For the text-containing cell, return its midpoint in [X, Y] coordinate format. 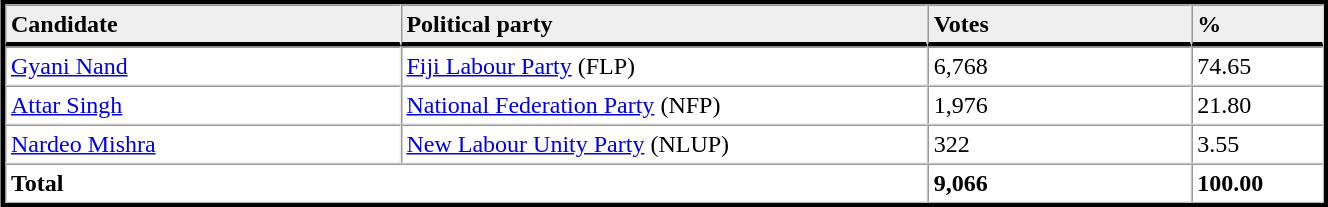
Nardeo Mishra [202, 144]
3.55 [1257, 144]
Gyani Nand [202, 66]
Attar Singh [202, 106]
Fiji Labour Party (FLP) [664, 66]
Votes [1060, 25]
National Federation Party (NFP) [664, 106]
% [1257, 25]
100.00 [1257, 184]
Candidate [202, 25]
322 [1060, 144]
6,768 [1060, 66]
9,066 [1060, 184]
Total [466, 184]
New Labour Unity Party (NLUP) [664, 144]
Political party [664, 25]
74.65 [1257, 66]
1,976 [1060, 106]
21.80 [1257, 106]
